From the cell containing the given text, extract its center point as (X, Y) coordinate. 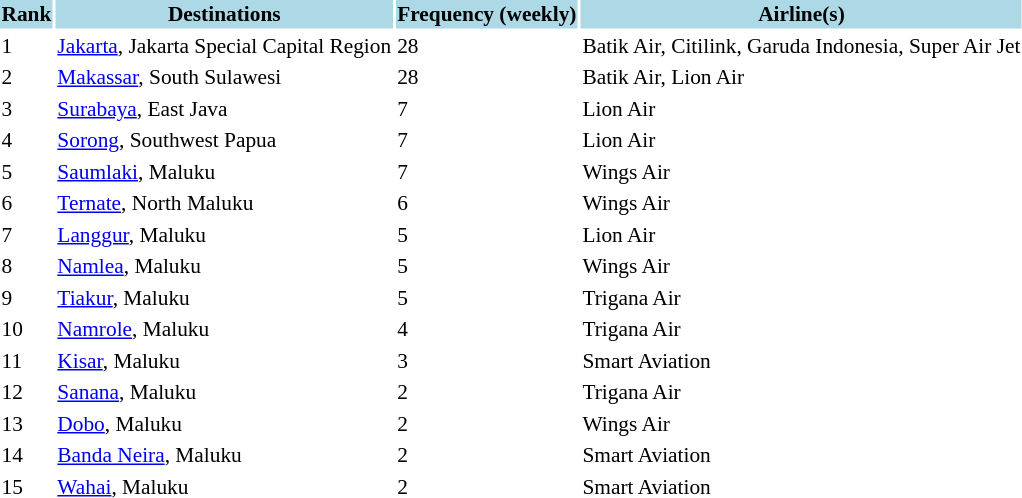
Sanana, Maluku (224, 392)
Surabaya, East Java (224, 108)
10 (26, 329)
Ternate, North Maluku (224, 203)
Jakarta, Jakarta Special Capital Region (224, 46)
Destinations (224, 14)
Dobo, Maluku (224, 424)
Namlea, Maluku (224, 266)
Batik Air, Lion Air (802, 77)
11 (26, 360)
12 (26, 392)
Namrole, Maluku (224, 329)
Sorong, Southwest Papua (224, 140)
1 (26, 46)
9 (26, 298)
Langgur, Maluku (224, 234)
14 (26, 455)
Saumlaki, Maluku (224, 172)
Frequency (weekly) (487, 14)
8 (26, 266)
Tiakur, Maluku (224, 298)
Rank (26, 14)
Kisar, Maluku (224, 360)
Banda Neira, Maluku (224, 455)
Makassar, South Sulawesi (224, 77)
13 (26, 424)
Batik Air, Citilink, Garuda Indonesia, Super Air Jet (802, 46)
Airline(s) (802, 14)
